Scan for the cell matching the given text and deliver its [x, y] coordinate at center. 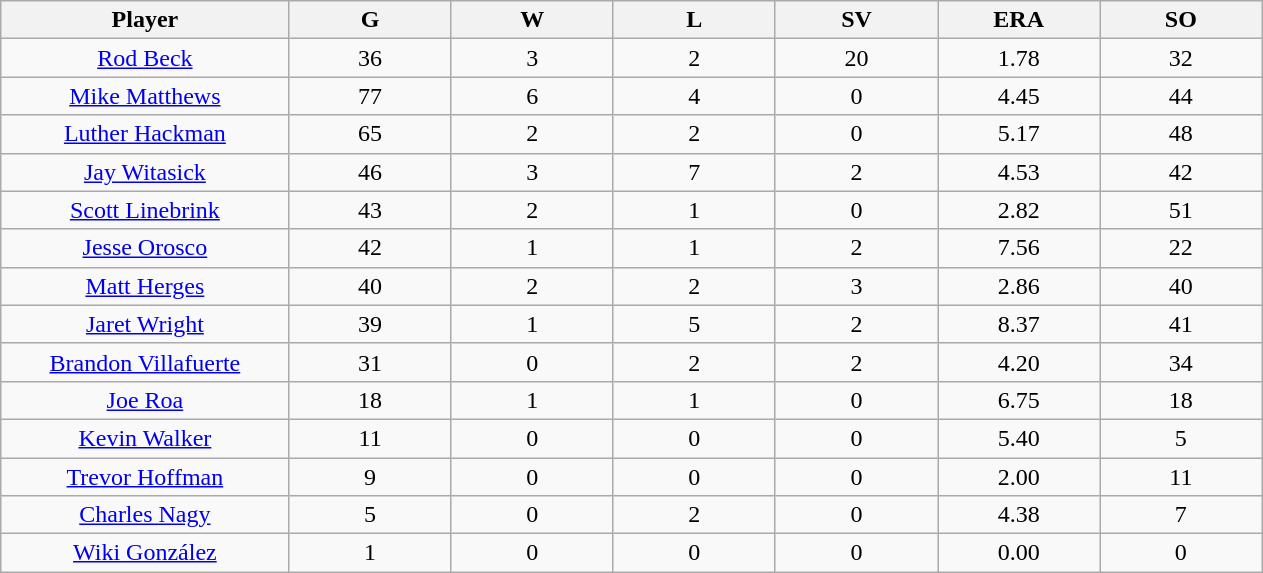
ERA [1019, 20]
46 [370, 172]
36 [370, 58]
5.40 [1019, 438]
2.86 [1019, 286]
Jay Witasick [145, 172]
4.45 [1019, 96]
Charles Nagy [145, 515]
43 [370, 210]
2.00 [1019, 477]
L [694, 20]
31 [370, 362]
Luther Hackman [145, 134]
4.38 [1019, 515]
0.00 [1019, 553]
39 [370, 324]
6.75 [1019, 400]
Scott Linebrink [145, 210]
41 [1181, 324]
9 [370, 477]
G [370, 20]
Joe Roa [145, 400]
7.56 [1019, 248]
Mike Matthews [145, 96]
44 [1181, 96]
77 [370, 96]
48 [1181, 134]
Brandon Villafuerte [145, 362]
20 [856, 58]
5.17 [1019, 134]
2.82 [1019, 210]
W [532, 20]
51 [1181, 210]
SV [856, 20]
65 [370, 134]
SO [1181, 20]
Trevor Hoffman [145, 477]
32 [1181, 58]
1.78 [1019, 58]
4.53 [1019, 172]
8.37 [1019, 324]
34 [1181, 362]
Kevin Walker [145, 438]
Jesse Orosco [145, 248]
Jaret Wright [145, 324]
6 [532, 96]
Rod Beck [145, 58]
4 [694, 96]
Wiki González [145, 553]
Player [145, 20]
Matt Herges [145, 286]
4.20 [1019, 362]
22 [1181, 248]
